From the cell containing the given text, extract its center point as [X, Y] coordinate. 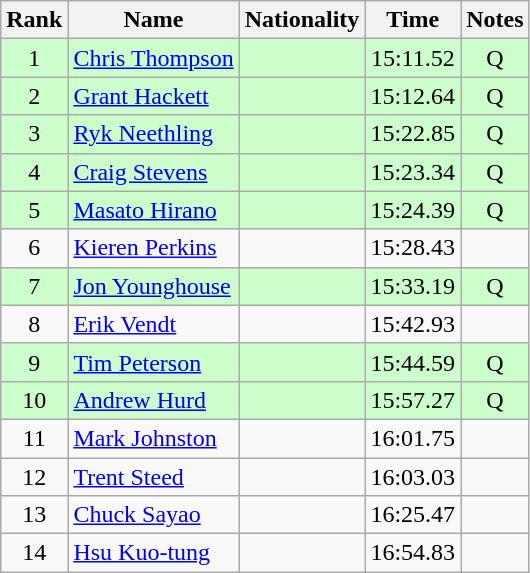
11 [34, 438]
4 [34, 172]
Notes [495, 20]
7 [34, 286]
13 [34, 515]
10 [34, 400]
8 [34, 324]
15:12.64 [413, 96]
Rank [34, 20]
Trent Steed [154, 477]
16:01.75 [413, 438]
1 [34, 58]
Ryk Neethling [154, 134]
16:25.47 [413, 515]
14 [34, 553]
Chris Thompson [154, 58]
6 [34, 248]
15:33.19 [413, 286]
15:23.34 [413, 172]
Mark Johnston [154, 438]
Time [413, 20]
Masato Hirano [154, 210]
15:22.85 [413, 134]
Andrew Hurd [154, 400]
Nationality [302, 20]
Tim Peterson [154, 362]
5 [34, 210]
Grant Hackett [154, 96]
15:44.59 [413, 362]
Kieren Perkins [154, 248]
15:28.43 [413, 248]
15:24.39 [413, 210]
Chuck Sayao [154, 515]
15:42.93 [413, 324]
Hsu Kuo-tung [154, 553]
Craig Stevens [154, 172]
15:57.27 [413, 400]
9 [34, 362]
15:11.52 [413, 58]
16:03.03 [413, 477]
Name [154, 20]
16:54.83 [413, 553]
Jon Younghouse [154, 286]
12 [34, 477]
2 [34, 96]
3 [34, 134]
Erik Vendt [154, 324]
